Scan for the cell matching the given text and deliver its [x, y] coordinate at center. 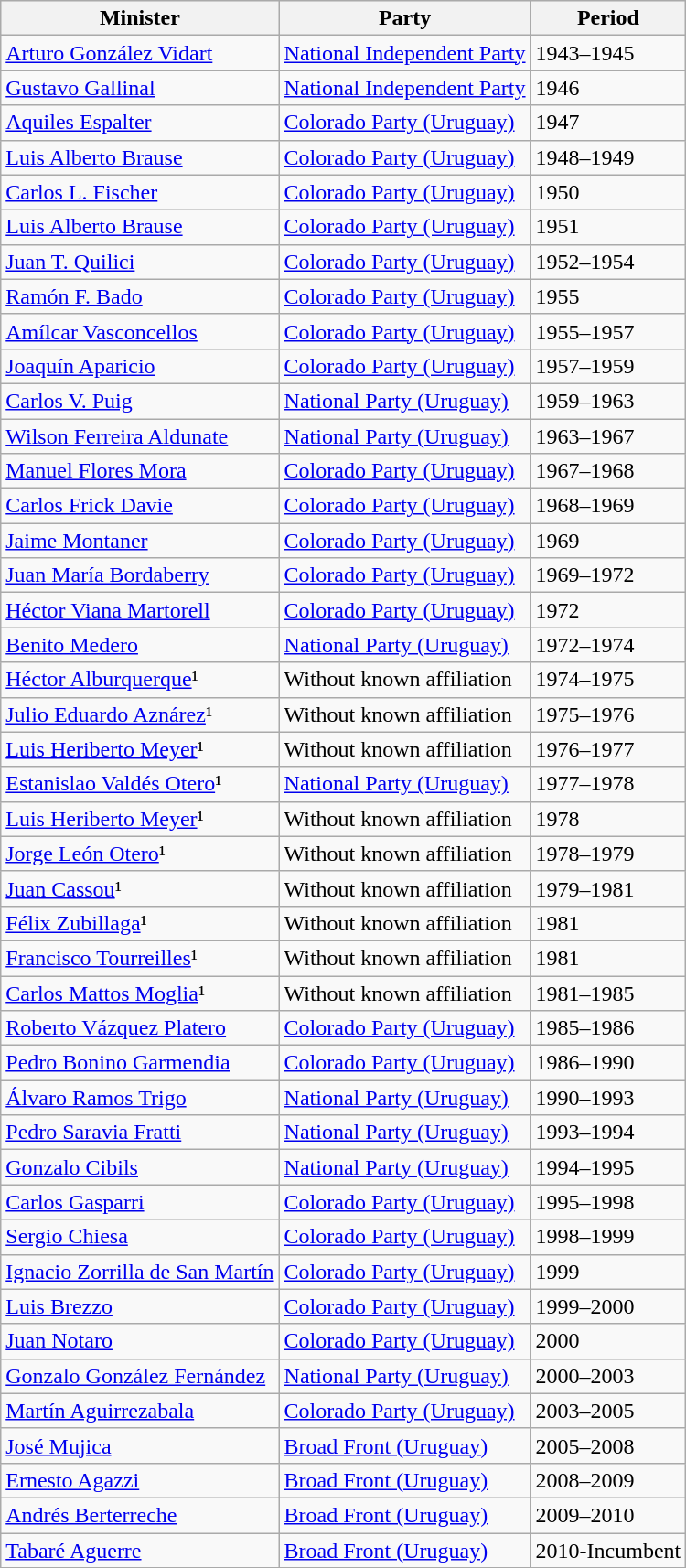
Manuel Flores Mora [140, 471]
Sergio Chiesa [140, 1237]
Carlos Gasparri [140, 1202]
1957–1959 [608, 366]
1999 [608, 1272]
1979–1981 [608, 888]
1998–1999 [608, 1237]
1972 [608, 610]
Ernesto Agazzi [140, 1480]
1969 [608, 541]
Estanislao Valdés Otero¹ [140, 784]
1948–1949 [608, 157]
Gonzalo Cibils [140, 1167]
Francisco Tourreilles¹ [140, 958]
Benito Medero [140, 645]
2010-Incumbent [608, 1551]
1955–1957 [608, 331]
1978 [608, 819]
1963–1967 [608, 436]
1985–1986 [608, 1028]
2000–2003 [608, 1376]
1972–1974 [608, 645]
Ramón F. Bado [140, 296]
Period [608, 18]
1995–1998 [608, 1202]
Arturo González Vidart [140, 53]
1943–1945 [608, 53]
1990–1993 [608, 1098]
1999–2000 [608, 1306]
Héctor Alburquerque¹ [140, 680]
Andrés Berterreche [140, 1515]
Juan Cassou¹ [140, 888]
Martín Aguirrezabala [140, 1411]
Minister [140, 18]
Pedro Bonino Garmendia [140, 1063]
Amílcar Vasconcellos [140, 331]
1968–1969 [608, 506]
Wilson Ferreira Aldunate [140, 436]
Félix Zubillaga¹ [140, 923]
Ignacio Zorrilla de San Martín [140, 1272]
1959–1963 [608, 401]
Carlos L. Fischer [140, 192]
2005–2008 [608, 1445]
Gonzalo González Fernández [140, 1376]
Luis Brezzo [140, 1306]
1969–1972 [608, 575]
1977–1978 [608, 784]
1947 [608, 123]
Julio Eduardo Aznárez¹ [140, 714]
Pedro Saravia Fratti [140, 1133]
Gustavo Gallinal [140, 88]
José Mujica [140, 1445]
Aquiles Espalter [140, 123]
Party [404, 18]
Juan María Bordaberry [140, 575]
Carlos Frick Davie [140, 506]
1994–1995 [608, 1167]
Juan T. Quilici [140, 262]
2003–2005 [608, 1411]
Jaime Montaner [140, 541]
1967–1968 [608, 471]
1955 [608, 296]
2008–2009 [608, 1480]
1986–1990 [608, 1063]
2009–2010 [608, 1515]
1976–1977 [608, 749]
Carlos Mattos Moglia¹ [140, 993]
Álvaro Ramos Trigo [140, 1098]
Carlos V. Puig [140, 401]
Juan Notaro [140, 1341]
Roberto Vázquez Platero [140, 1028]
2000 [608, 1341]
1950 [608, 192]
Tabaré Aguerre [140, 1551]
Jorge León Otero¹ [140, 854]
1981–1985 [608, 993]
1946 [608, 88]
Joaquín Aparicio [140, 366]
1975–1976 [608, 714]
1952–1954 [608, 262]
1951 [608, 227]
1974–1975 [608, 680]
1993–1994 [608, 1133]
Héctor Viana Martorell [140, 610]
1978–1979 [608, 854]
